Determine the [X, Y] coordinate at the center of the cell enclosing the given text.  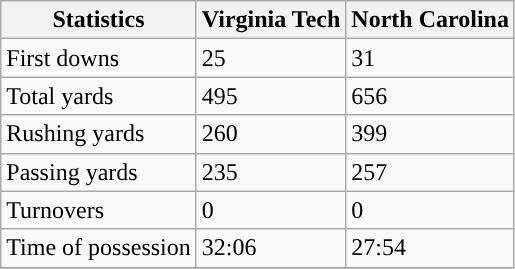
Virginia Tech [271, 20]
495 [271, 96]
25 [271, 58]
27:54 [430, 248]
Statistics [99, 20]
260 [271, 134]
Rushing yards [99, 134]
235 [271, 172]
Time of possession [99, 248]
399 [430, 134]
North Carolina [430, 20]
257 [430, 172]
Turnovers [99, 210]
Total yards [99, 96]
First downs [99, 58]
Passing yards [99, 172]
32:06 [271, 248]
656 [430, 96]
31 [430, 58]
